Locate the cell with the specified text and output its [x, y] center coordinate. 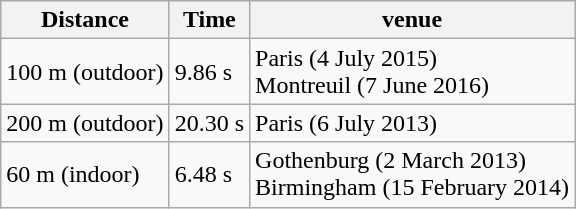
Time [209, 20]
Gothenburg (2 March 2013)Birmingham (15 February 2014) [412, 174]
20.30 s [209, 123]
Distance [85, 20]
Paris (4 July 2015) Montreuil (7 June 2016) [412, 72]
6.48 s [209, 174]
60 m (indoor) [85, 174]
100 m (outdoor) [85, 72]
Paris (6 July 2013) [412, 123]
venue [412, 20]
200 m (outdoor) [85, 123]
9.86 s [209, 72]
